Pinpoint the cell where the given text exists, returning its (x, y) midpoint coordinate. 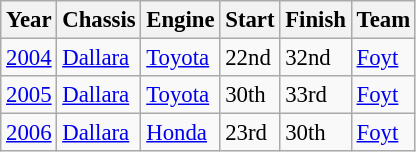
32nd (316, 58)
Year (29, 20)
23rd (250, 133)
2004 (29, 58)
Chassis (99, 20)
Honda (180, 133)
Start (250, 20)
33rd (316, 95)
Finish (316, 20)
Team (383, 20)
Engine (180, 20)
2005 (29, 95)
2006 (29, 133)
22nd (250, 58)
